Determine the [x, y] coordinate at the center of the cell enclosing the given text.  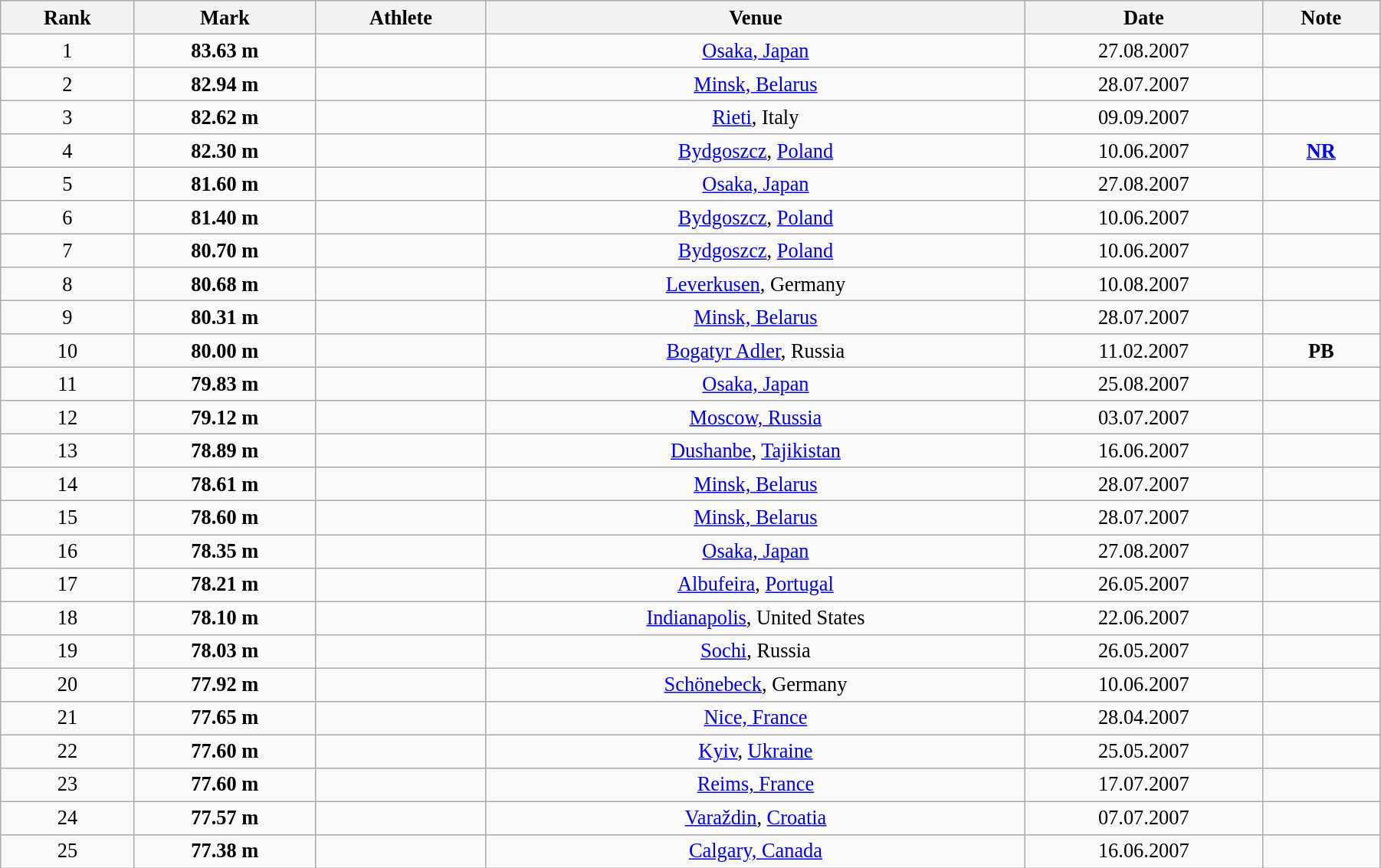
22.06.2007 [1143, 617]
03.07.2007 [1143, 418]
78.03 m [225, 651]
78.89 m [225, 450]
Reims, France [756, 784]
79.83 m [225, 384]
Moscow, Russia [756, 418]
16 [67, 551]
77.65 m [225, 718]
24 [67, 817]
Leverkusen, Germany [756, 284]
15 [67, 518]
6 [67, 218]
82.30 m [225, 151]
PB [1321, 351]
80.00 m [225, 351]
5 [67, 184]
Nice, France [756, 718]
78.10 m [225, 617]
28.04.2007 [1143, 718]
80.31 m [225, 317]
77.57 m [225, 817]
82.62 m [225, 117]
09.09.2007 [1143, 117]
78.60 m [225, 518]
81.60 m [225, 184]
Sochi, Russia [756, 651]
23 [67, 784]
21 [67, 718]
12 [67, 418]
25.05.2007 [1143, 751]
8 [67, 284]
25.08.2007 [1143, 384]
Note [1321, 17]
10 [67, 351]
Kyiv, Ukraine [756, 751]
Indianapolis, United States [756, 617]
20 [67, 684]
10.08.2007 [1143, 284]
77.92 m [225, 684]
NR [1321, 151]
Albufeira, Portugal [756, 585]
77.38 m [225, 851]
9 [67, 317]
4 [67, 151]
Schönebeck, Germany [756, 684]
81.40 m [225, 218]
78.61 m [225, 484]
Dushanbe, Tajikistan [756, 450]
07.07.2007 [1143, 817]
82.94 m [225, 84]
17 [67, 585]
19 [67, 651]
Rieti, Italy [756, 117]
83.63 m [225, 51]
Date [1143, 17]
2 [67, 84]
17.07.2007 [1143, 784]
14 [67, 484]
18 [67, 617]
13 [67, 450]
Varaždin, Croatia [756, 817]
1 [67, 51]
Bogatyr Adler, Russia [756, 351]
25 [67, 851]
Rank [67, 17]
Mark [225, 17]
11.02.2007 [1143, 351]
Venue [756, 17]
80.68 m [225, 284]
7 [67, 251]
Athlete [402, 17]
11 [67, 384]
78.35 m [225, 551]
79.12 m [225, 418]
Calgary, Canada [756, 851]
22 [67, 751]
78.21 m [225, 585]
80.70 m [225, 251]
3 [67, 117]
